Search for the cell housing the specified text and yield its [x, y] center coordinate. 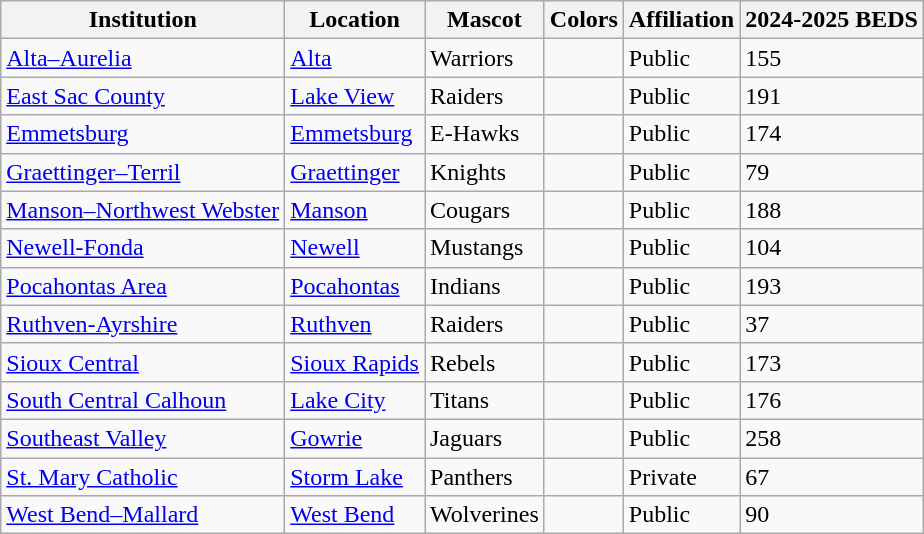
188 [832, 210]
Graettinger [355, 172]
Institution [143, 20]
193 [832, 286]
Knights [484, 172]
East Sac County [143, 96]
191 [832, 96]
Gowrie [355, 438]
Cougars [484, 210]
Indians [484, 286]
Warriors [484, 58]
Sioux Central [143, 362]
Alta [355, 58]
West Bend [355, 515]
Wolverines [484, 515]
2024-2025 BEDS [832, 20]
Lake City [355, 400]
Newell [355, 248]
Ruthven-Ayrshire [143, 324]
Rebels [484, 362]
E-Hawks [484, 134]
Manson–Northwest Webster [143, 210]
Pocahontas [355, 286]
Private [681, 477]
176 [832, 400]
South Central Calhoun [143, 400]
Newell-Fonda [143, 248]
West Bend–Mallard [143, 515]
Storm Lake [355, 477]
37 [832, 324]
Colors [584, 20]
Southeast Valley [143, 438]
104 [832, 248]
Manson [355, 210]
79 [832, 172]
Jaguars [484, 438]
Graettinger–Terril [143, 172]
173 [832, 362]
Mascot [484, 20]
155 [832, 58]
258 [832, 438]
67 [832, 477]
Mustangs [484, 248]
Sioux Rapids [355, 362]
Alta–Aurelia [143, 58]
90 [832, 515]
Pocahontas Area [143, 286]
Ruthven [355, 324]
Lake View [355, 96]
Panthers [484, 477]
Location [355, 20]
Affiliation [681, 20]
Titans [484, 400]
174 [832, 134]
St. Mary Catholic [143, 477]
